Locate the cell with the specified text and output its [x, y] center coordinate. 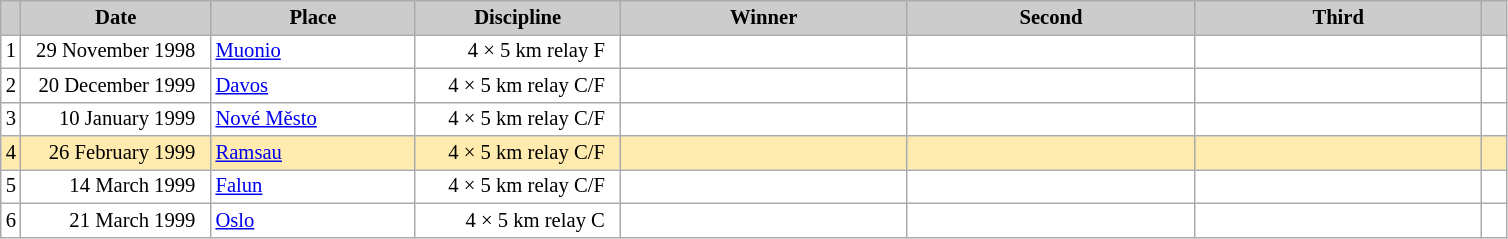
Muonio [314, 51]
26 February 1999 [116, 153]
4 × 5 km relay F [518, 51]
14 March 1999 [116, 186]
4 [11, 153]
5 [11, 186]
Winner [764, 17]
2 [11, 85]
Davos [314, 85]
Falun [314, 186]
6 [11, 220]
29 November 1998 [116, 51]
Second [1050, 17]
Ramsau [314, 153]
Place [314, 17]
20 December 1999 [116, 85]
Nové Město [314, 119]
Oslo [314, 220]
4 × 5 km relay C [518, 220]
Third [1338, 17]
21 March 1999 [116, 220]
Discipline [518, 17]
10 January 1999 [116, 119]
1 [11, 51]
3 [11, 119]
Date [116, 17]
